Detect which cell encompasses the target text, then output its (X, Y) center coordinate. 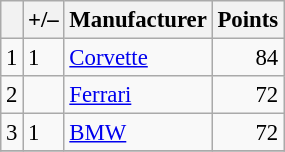
+/– (44, 20)
BMW (138, 133)
2 (12, 95)
Points (248, 20)
Ferrari (138, 95)
3 (12, 133)
Manufacturer (138, 20)
84 (248, 58)
Corvette (138, 58)
